Find where the given text appears and provide that cell's center as [x, y] coordinate. 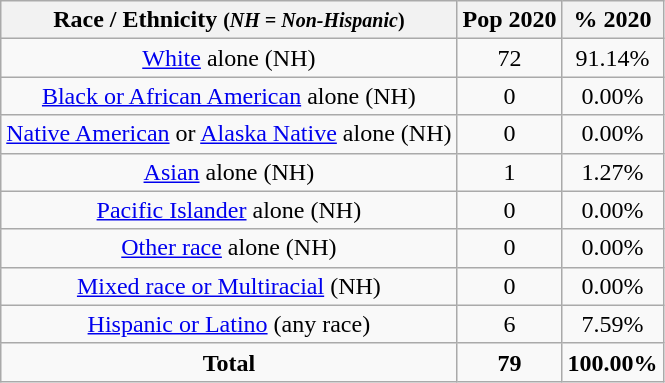
7.59% [612, 324]
6 [510, 324]
Pacific Islander alone (NH) [229, 210]
91.14% [612, 58]
% 2020 [612, 20]
Race / Ethnicity (NH = Non-Hispanic) [229, 20]
Total [229, 362]
White alone (NH) [229, 58]
Asian alone (NH) [229, 172]
79 [510, 362]
Black or African American alone (NH) [229, 96]
Mixed race or Multiracial (NH) [229, 286]
Native American or Alaska Native alone (NH) [229, 134]
100.00% [612, 362]
72 [510, 58]
Hispanic or Latino (any race) [229, 324]
Pop 2020 [510, 20]
Other race alone (NH) [229, 248]
1.27% [612, 172]
1 [510, 172]
